Return the [X, Y] coordinate for the center point of the cell that contains the specified text.  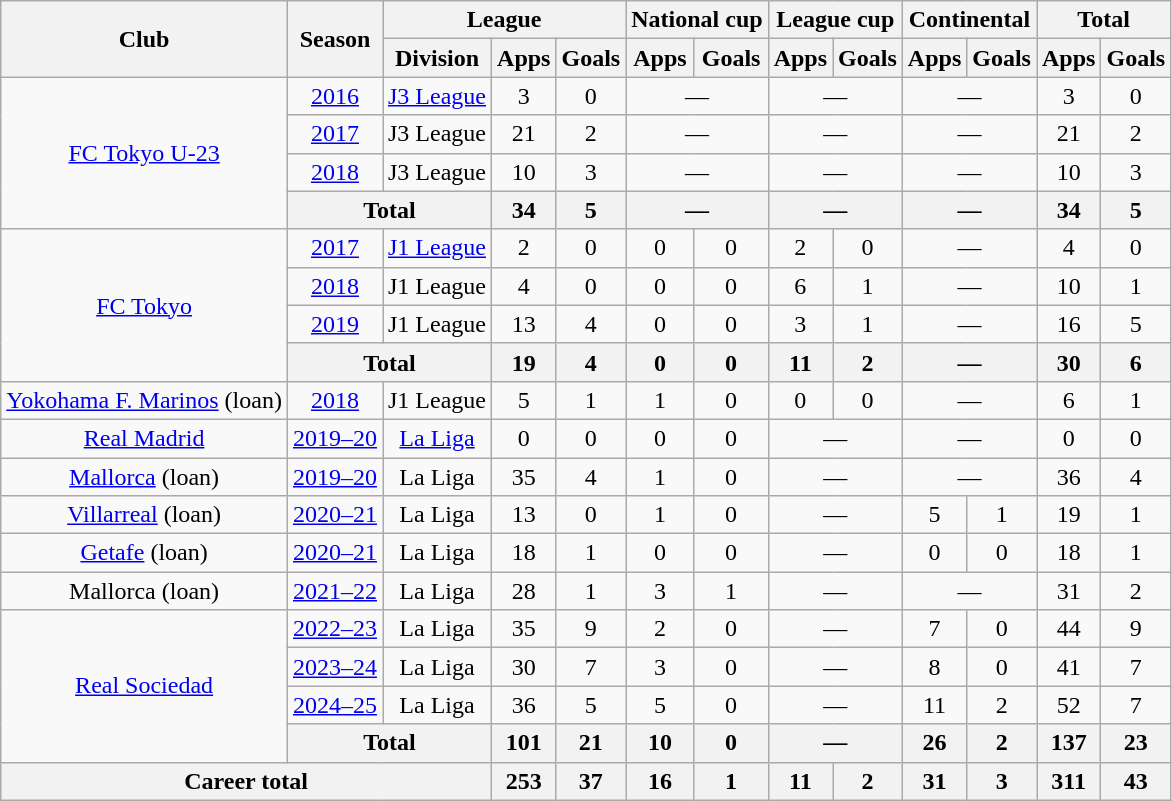
Continental [969, 20]
2021–22 [334, 591]
Season [334, 39]
Career total [246, 781]
28 [524, 591]
Real Sociedad [144, 686]
52 [1068, 705]
44 [1068, 629]
Getafe (loan) [144, 553]
41 [1068, 667]
37 [591, 781]
253 [524, 781]
FC Tokyo [144, 305]
Club [144, 39]
Division [436, 58]
311 [1068, 781]
League cup [835, 20]
26 [934, 743]
2024–25 [334, 705]
Yokohama F. Marinos (loan) [144, 400]
43 [1136, 781]
League [504, 20]
137 [1068, 743]
2023–24 [334, 667]
Real Madrid [144, 438]
2016 [334, 96]
National cup [697, 20]
FC Tokyo U-23 [144, 153]
2019 [334, 324]
2022–23 [334, 629]
8 [934, 667]
101 [524, 743]
Villarreal (loan) [144, 515]
23 [1136, 743]
